From the cell containing the given text, extract its center point as (X, Y) coordinate. 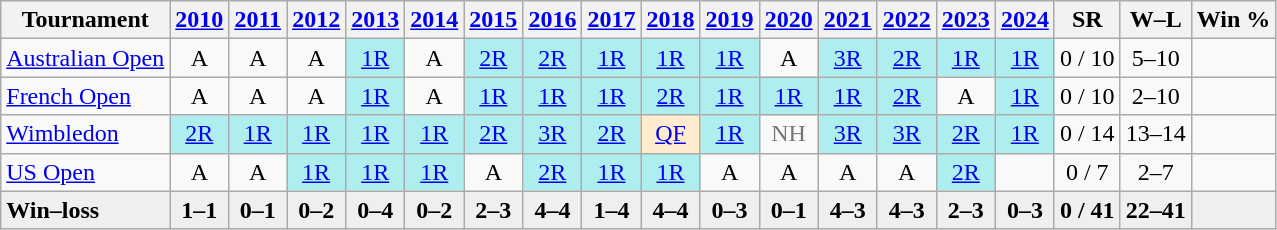
NH (788, 134)
Tournament (86, 20)
2010 (200, 20)
Australian Open (86, 58)
2014 (434, 20)
2019 (730, 20)
French Open (86, 96)
2–7 (1156, 172)
13–14 (1156, 134)
SR (1087, 20)
2020 (788, 20)
5–10 (1156, 58)
W–L (1156, 20)
US Open (86, 172)
Win % (1234, 20)
2012 (316, 20)
2011 (258, 20)
22–41 (1156, 210)
QF (670, 134)
2022 (906, 20)
Wimbledon (86, 134)
0 / 14 (1087, 134)
2015 (494, 20)
2018 (670, 20)
2017 (612, 20)
0 / 41 (1087, 210)
2–10 (1156, 96)
1–4 (612, 210)
0 / 7 (1087, 172)
2021 (848, 20)
2013 (376, 20)
0–4 (376, 210)
2016 (552, 20)
2024 (1024, 20)
Win–loss (86, 210)
2023 (966, 20)
1–1 (200, 210)
